Pinpoint the cell where the given text exists, returning its (x, y) midpoint coordinate. 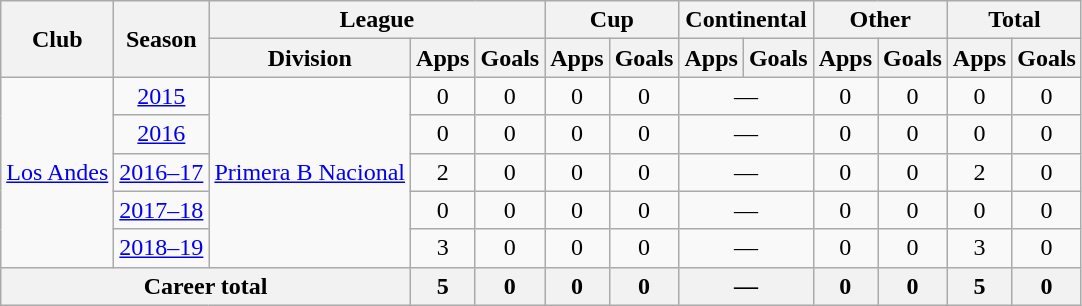
2015 (162, 96)
Primera B Nacional (310, 172)
League (377, 20)
2017–18 (162, 210)
Cup (612, 20)
2016 (162, 134)
Los Andes (58, 172)
Other (880, 20)
Club (58, 39)
Career total (206, 286)
2016–17 (162, 172)
2018–19 (162, 248)
Continental (746, 20)
Total (1014, 20)
Season (162, 39)
Division (310, 58)
